Return (X, Y) of the center of cell containing provided text 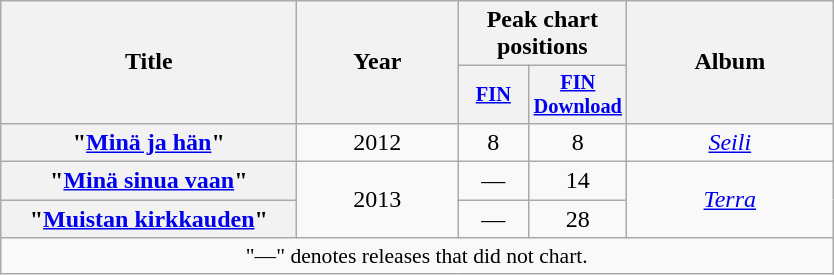
FINDownload (578, 95)
Title (149, 62)
"—" denotes releases that did not chart. (417, 256)
FIN (494, 95)
Terra (730, 200)
Album (730, 62)
"Minä sinua vaan" (149, 181)
2013 (378, 200)
Peak chart positions (542, 34)
14 (578, 181)
28 (578, 219)
Year (378, 62)
2012 (378, 142)
Seili (730, 142)
"Minä ja hän" (149, 142)
"Muistan kirkkauden" (149, 219)
